For the text-containing cell, return its midpoint in [X, Y] coordinate format. 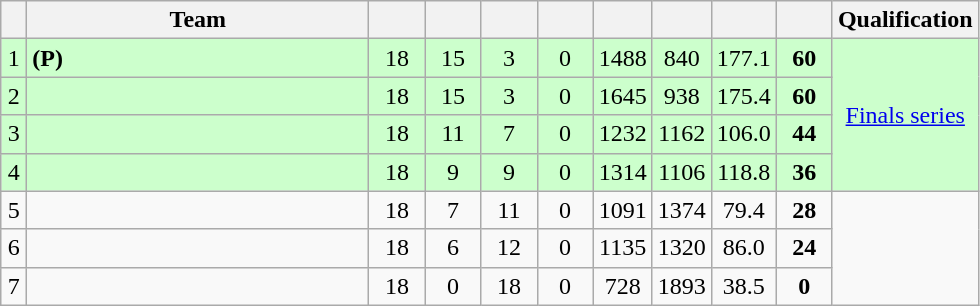
1314 [622, 172]
Team [198, 20]
79.4 [744, 210]
1091 [622, 210]
840 [682, 58]
2 [14, 96]
1488 [622, 58]
728 [622, 286]
175.4 [744, 96]
1162 [682, 134]
86.0 [744, 248]
5 [14, 210]
118.8 [744, 172]
1374 [682, 210]
1135 [622, 248]
177.1 [744, 58]
(P) [198, 58]
Finals series [905, 115]
38.5 [744, 286]
1106 [682, 172]
36 [804, 172]
1893 [682, 286]
1320 [682, 248]
1 [14, 58]
4 [14, 172]
44 [804, 134]
1232 [622, 134]
938 [682, 96]
24 [804, 248]
106.0 [744, 134]
28 [804, 210]
1645 [622, 96]
Qualification [905, 20]
12 [509, 248]
